Search for the cell housing the specified text and yield its [X, Y] center coordinate. 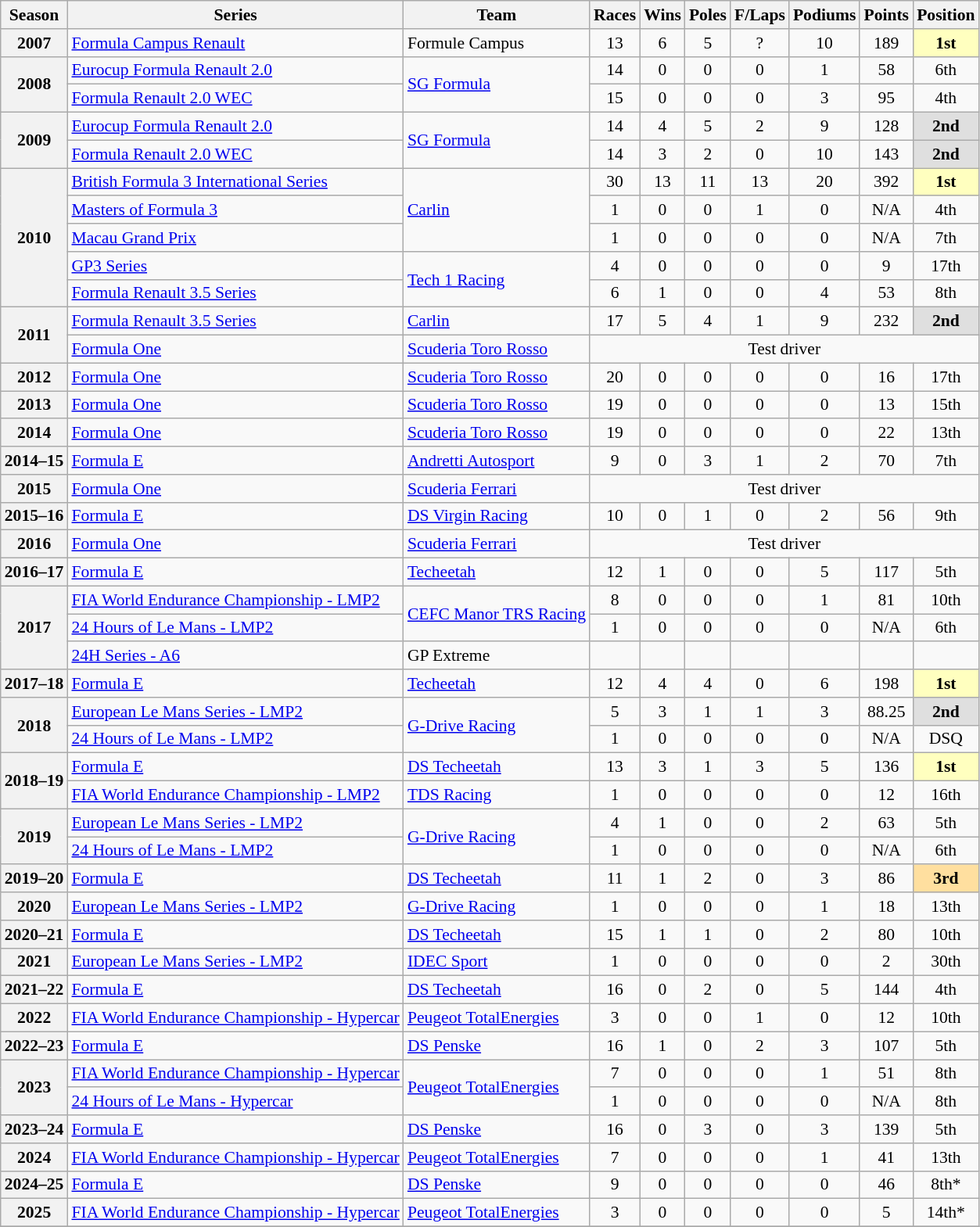
58 [886, 70]
56 [886, 516]
2008 [34, 84]
F/Laps [760, 15]
2023–24 [34, 1129]
IDEC Sport [497, 962]
2014 [34, 433]
2020–21 [34, 935]
Macau Grand Prix [235, 238]
2010 [34, 238]
88.25 [886, 712]
2022 [34, 1018]
51 [886, 1074]
107 [886, 1046]
3rd [946, 879]
41 [886, 1157]
Season [34, 15]
2020 [34, 906]
2015 [34, 489]
392 [886, 182]
2021–22 [34, 990]
2018 [34, 726]
2011 [34, 335]
Andretti Autosport [497, 461]
DSQ [946, 739]
136 [886, 767]
Podiums [824, 15]
46 [886, 1185]
2024 [34, 1157]
18 [886, 906]
Points [886, 15]
TDS Racing [497, 795]
GP3 Series [235, 266]
Team [497, 15]
Poles [708, 15]
2009 [34, 141]
128 [886, 127]
2012 [34, 377]
232 [886, 321]
British Formula 3 International Series [235, 182]
15th [946, 405]
Races [615, 15]
198 [886, 683]
9th [946, 516]
? [760, 43]
22 [886, 433]
2018–19 [34, 780]
16th [946, 795]
70 [886, 461]
2014–15 [34, 461]
2016–17 [34, 572]
30th [946, 962]
2022–23 [34, 1046]
14th* [946, 1213]
2021 [34, 962]
2017–18 [34, 683]
189 [886, 43]
2017 [34, 627]
2007 [34, 43]
CEFC Manor TRS Racing [497, 613]
2019 [34, 837]
143 [886, 154]
139 [886, 1129]
2016 [34, 544]
Series [235, 15]
30 [615, 182]
Wins [662, 15]
81 [886, 600]
53 [886, 293]
24 Hours of Le Mans - Hypercar [235, 1102]
2013 [34, 405]
80 [886, 935]
2025 [34, 1213]
117 [886, 572]
8 [615, 600]
Position [946, 15]
Formula Campus Renault [235, 43]
2023 [34, 1087]
2015–16 [34, 516]
2019–20 [34, 879]
95 [886, 99]
144 [886, 990]
Tech 1 Racing [497, 280]
24H Series - A6 [235, 656]
Formule Campus [497, 43]
63 [886, 823]
8th* [946, 1185]
Masters of Formula 3 [235, 210]
DS Virgin Racing [497, 516]
GP Extreme [497, 656]
17 [615, 321]
86 [886, 879]
2024–25 [34, 1185]
